Capture the cell that displays the provided text and extract its [X, Y] central coordinate. 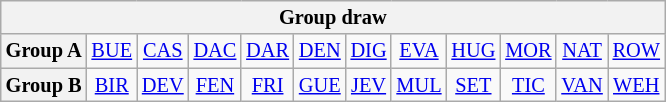
CAS [163, 51]
Group A [44, 51]
JEV [369, 85]
WEH [636, 85]
BUE [112, 51]
BIR [112, 85]
FRI [268, 85]
Group draw [333, 17]
MUL [418, 85]
MOR [528, 51]
FEN [216, 85]
VAN [582, 85]
GUE [320, 85]
DAC [216, 51]
DEN [320, 51]
EVA [418, 51]
Group B [44, 85]
DEV [163, 85]
DIG [369, 51]
HUG [473, 51]
SET [473, 85]
NAT [582, 51]
ROW [636, 51]
TIC [528, 85]
DAR [268, 51]
